Locate the cell with the specified text and output its (x, y) center coordinate. 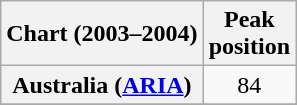
84 (249, 85)
Peakposition (249, 34)
Chart (2003–2004) (102, 34)
Australia (ARIA) (102, 85)
